For the text-containing cell, return its midpoint in (X, Y) coordinate format. 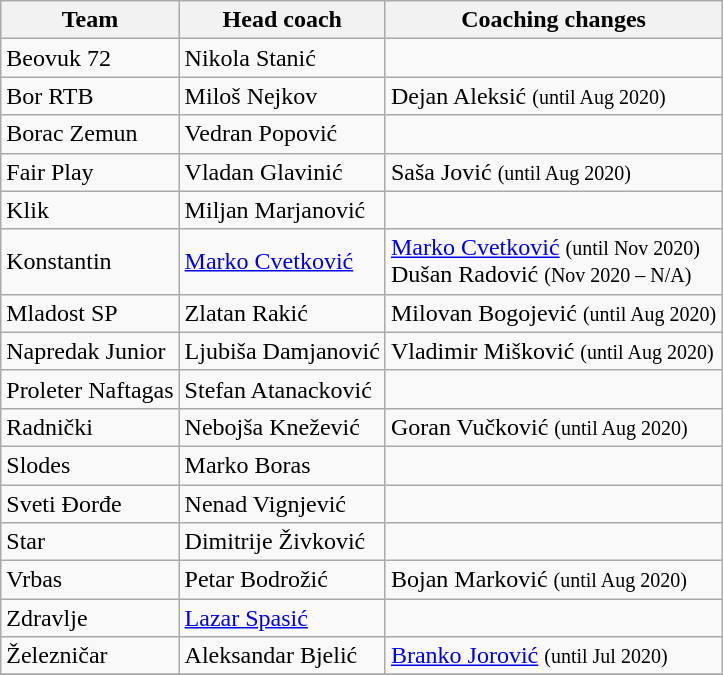
Miljan Marjanović (282, 210)
Petar Bodrožić (282, 580)
Vedran Popović (282, 134)
Borac Zemun (90, 134)
Sveti Đorđe (90, 503)
Vladan Glavinić (282, 172)
Branko Jorović (until Jul 2020) (553, 656)
Marko Cvetković (282, 262)
Team (90, 20)
Coaching changes (553, 20)
Miloš Nejkov (282, 96)
Proleter Naftagas (90, 389)
Mladost SP (90, 313)
Slodes (90, 465)
Head coach (282, 20)
Star (90, 542)
Nikola Stanić (282, 58)
Vladimir Mišković (until Aug 2020) (553, 351)
Goran Vučković (until Aug 2020) (553, 427)
Bojan Marković (until Aug 2020) (553, 580)
Ljubiša Damjanović (282, 351)
Dimitrije Živković (282, 542)
Nenad Vignjević (282, 503)
Nebojša Knežević (282, 427)
Bor RTB (90, 96)
Saša Jović (until Aug 2020) (553, 172)
Beovuk 72 (90, 58)
Napredak Junior (90, 351)
Marko Cvetković (until Nov 2020)Dušan Radović (Nov 2020 – N/A) (553, 262)
Lazar Spasić (282, 618)
Fair Play (90, 172)
Zlatan Rakić (282, 313)
Vrbas (90, 580)
Konstantin (90, 262)
Radnički (90, 427)
Dejan Aleksić (until Aug 2020) (553, 96)
Klik (90, 210)
Aleksandar Bjelić (282, 656)
Zdravlje (90, 618)
Marko Boras (282, 465)
Milovan Bogojević (until Aug 2020) (553, 313)
Stefan Atanacković (282, 389)
Železničar (90, 656)
